Pinpoint the cell where the given text exists, returning its (X, Y) midpoint coordinate. 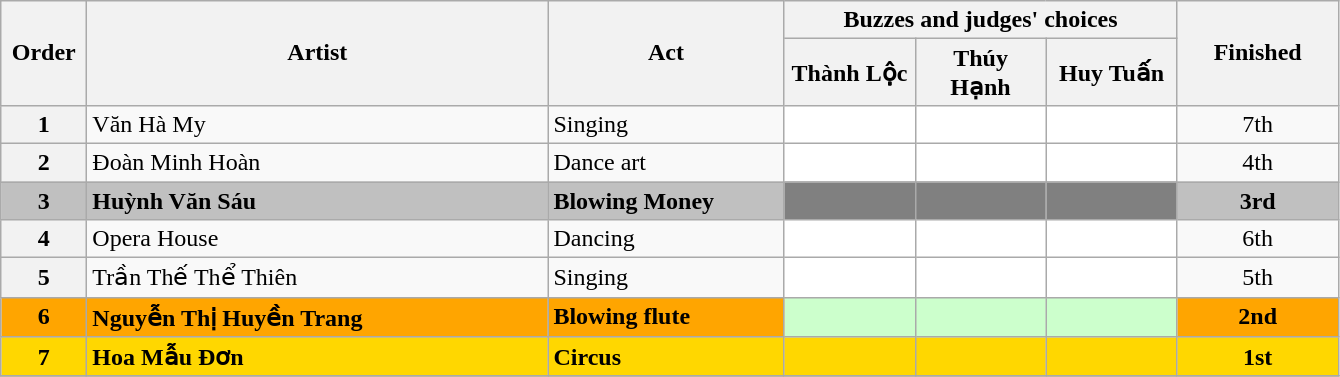
Huy Tuấn (1112, 72)
Dancing (666, 239)
1 (44, 124)
6 (44, 317)
Văn Hà My (318, 124)
7th (1258, 124)
Artist (318, 54)
1st (1258, 357)
Finished (1258, 54)
5 (44, 278)
Blowing Money (666, 201)
Thành Lộc (850, 72)
2 (44, 162)
Đoàn Minh Hoàn (318, 162)
Hoa Mẫu Đơn (318, 357)
6th (1258, 239)
5th (1258, 278)
3rd (1258, 201)
3 (44, 201)
4 (44, 239)
7 (44, 357)
Circus (666, 357)
Buzzes and judges' choices (980, 20)
Thúy Hạnh (980, 72)
Huỳnh Văn Sáu (318, 201)
2nd (1258, 317)
Dance art (666, 162)
Act (666, 54)
Nguyễn Thị Huyền Trang (318, 317)
Order (44, 54)
Blowing flute (666, 317)
Opera House (318, 239)
Trần Thế Thể Thiên (318, 278)
4th (1258, 162)
